Return (X, Y) of the center of cell containing provided text 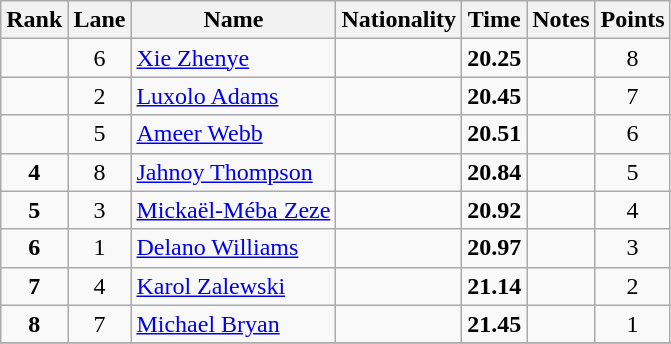
Notes (561, 20)
Delano Williams (234, 248)
Ameer Webb (234, 134)
Xie Zhenye (234, 58)
20.51 (494, 134)
Mickaël-Méba Zeze (234, 210)
Name (234, 20)
20.25 (494, 58)
Rank (34, 20)
Luxolo Adams (234, 96)
Lane (100, 20)
21.14 (494, 286)
20.92 (494, 210)
Jahnoy Thompson (234, 172)
Karol Zalewski (234, 286)
Nationality (399, 20)
21.45 (494, 324)
Michael Bryan (234, 324)
20.84 (494, 172)
Time (494, 20)
20.45 (494, 96)
20.97 (494, 248)
Points (632, 20)
